Detect which cell encompasses the target text, then output its (X, Y) center coordinate. 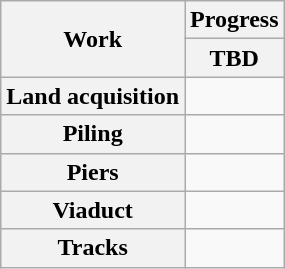
Piling (93, 134)
Work (93, 39)
Piers (93, 172)
Land acquisition (93, 96)
Viaduct (93, 210)
TBD (234, 58)
Progress (234, 20)
Tracks (93, 248)
